Find where the given text appears and provide that cell's center as [x, y] coordinate. 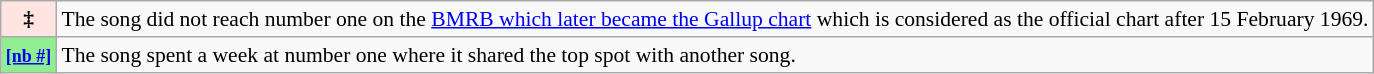
The song spent a week at number one where it shared the top spot with another song. [714, 55]
The song did not reach number one on the BMRB which later became the Gallup chart which is considered as the official chart after 15 February 1969. [714, 19]
[nb #] [29, 55]
‡ [29, 19]
